Capture the cell that displays the provided text and extract its [X, Y] central coordinate. 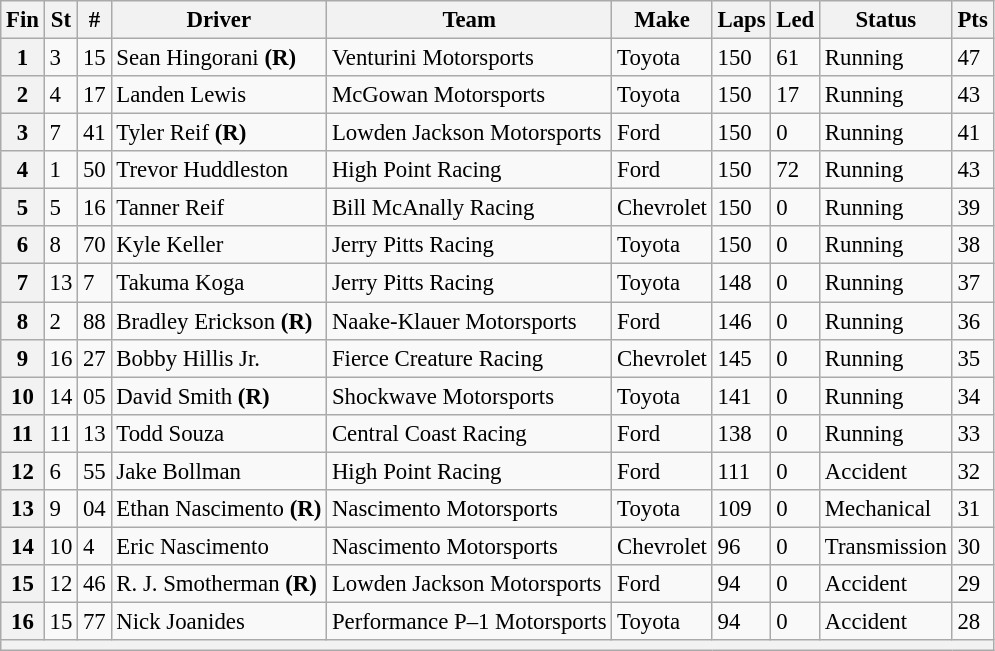
50 [94, 170]
Driver [219, 20]
141 [742, 396]
39 [972, 208]
05 [94, 396]
27 [94, 358]
Takuma Koga [219, 283]
Make [662, 20]
04 [94, 509]
McGowan Motorsports [470, 95]
38 [972, 245]
Venturini Motorsports [470, 58]
Led [796, 20]
Bobby Hillis Jr. [219, 358]
Landen Lewis [219, 95]
Naake-Klauer Motorsports [470, 321]
Central Coast Racing [470, 433]
37 [972, 283]
Tanner Reif [219, 208]
Todd Souza [219, 433]
109 [742, 509]
46 [94, 584]
Jake Bollman [219, 471]
28 [972, 621]
Nick Joanides [219, 621]
29 [972, 584]
R. J. Smotherman (R) [219, 584]
Ethan Nascimento (R) [219, 509]
Bill McAnally Racing [470, 208]
138 [742, 433]
72 [796, 170]
35 [972, 358]
146 [742, 321]
34 [972, 396]
Trevor Huddleston [219, 170]
47 [972, 58]
32 [972, 471]
55 [94, 471]
Status [886, 20]
St [60, 20]
Performance P–1 Motorsports [470, 621]
33 [972, 433]
88 [94, 321]
70 [94, 245]
Laps [742, 20]
148 [742, 283]
111 [742, 471]
Team [470, 20]
Tyler Reif (R) [219, 133]
Kyle Keller [219, 245]
Sean Hingorani (R) [219, 58]
31 [972, 509]
61 [796, 58]
Shockwave Motorsports [470, 396]
145 [742, 358]
96 [742, 546]
Pts [972, 20]
Fierce Creature Racing [470, 358]
Fin [23, 20]
30 [972, 546]
David Smith (R) [219, 396]
Mechanical [886, 509]
# [94, 20]
Bradley Erickson (R) [219, 321]
Eric Nascimento [219, 546]
Transmission [886, 546]
77 [94, 621]
36 [972, 321]
